From the cell containing the given text, extract its center point as [X, Y] coordinate. 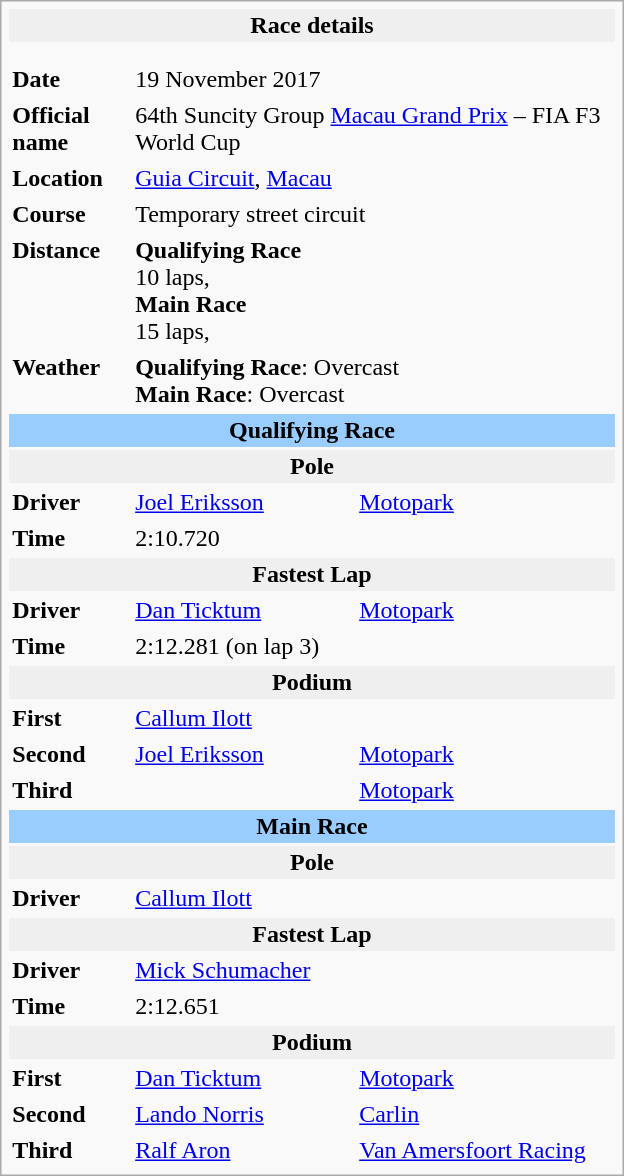
Qualifying Race [312, 430]
Lando Norris [242, 1114]
2:10.720 [374, 538]
Temporary street circuit [374, 214]
Weather [69, 381]
Van Amersfoort Racing [486, 1150]
Qualifying Race: OvercastMain Race: Overcast [374, 381]
Location [69, 178]
Race details [312, 26]
Ralf Aron [242, 1150]
Course [69, 214]
Mick Schumacher [242, 970]
Date [69, 80]
Guia Circuit, Macau [374, 178]
Qualifying Race10 laps, Main Race15 laps, [374, 291]
Distance [69, 291]
Main Race [312, 826]
64th Suncity Group Macau Grand Prix – FIA F3 World Cup [374, 129]
Official name [69, 129]
19 November 2017 [242, 80]
Carlin [486, 1114]
2:12.651 [374, 1006]
2:12.281 (on lap 3) [374, 646]
